Identify which cell holds the provided text, then report its (X, Y) central coordinate. 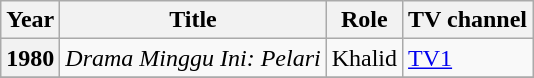
Role (364, 20)
Year (30, 20)
1980 (30, 58)
TV channel (468, 20)
Khalid (364, 58)
Drama Minggu Ini: Pelari (193, 58)
Title (193, 20)
TV1 (468, 58)
